Search for the cell housing the specified text and yield its [x, y] center coordinate. 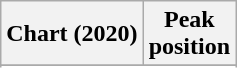
Peakposition [189, 34]
Chart (2020) [72, 34]
